Return [X, Y] of the center of cell containing provided text 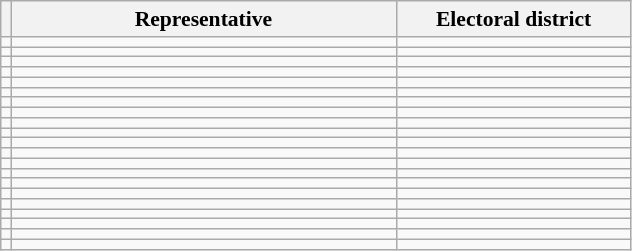
Electoral district [514, 19]
Representative [204, 19]
